Scan for the cell matching the given text and deliver its [X, Y] coordinate at center. 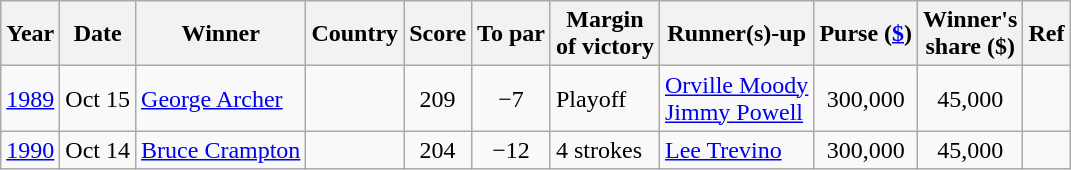
4 strokes [604, 150]
Playoff [604, 98]
−7 [512, 98]
204 [438, 150]
−12 [512, 150]
Marginof victory [604, 34]
Winner [221, 34]
Bruce Crampton [221, 150]
Orville Moody Jimmy Powell [736, 98]
Oct 15 [98, 98]
Ref [1046, 34]
209 [438, 98]
Winner'sshare ($) [970, 34]
Date [98, 34]
Purse ($) [866, 34]
George Archer [221, 98]
Country [355, 34]
1990 [30, 150]
Oct 14 [98, 150]
Lee Trevino [736, 150]
To par [512, 34]
Runner(s)-up [736, 34]
Year [30, 34]
Score [438, 34]
1989 [30, 98]
